Determine the (x, y) coordinate at the center of the cell enclosing the given text.  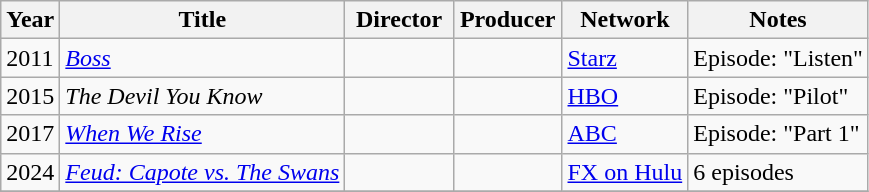
When We Rise (202, 134)
Episode: "Listen" (778, 58)
Director (400, 20)
Producer (508, 20)
2017 (30, 134)
ABC (625, 134)
HBO (625, 96)
Title (202, 20)
FX on Hulu (625, 172)
The Devil You Know (202, 96)
Network (625, 20)
2015 (30, 96)
Episode: "Part 1" (778, 134)
Starz (625, 58)
2024 (30, 172)
Year (30, 20)
2011 (30, 58)
6 episodes (778, 172)
Feud: Capote vs. The Swans (202, 172)
Episode: "Pilot" (778, 96)
Notes (778, 20)
Boss (202, 58)
